Provide the [X, Y] coordinate of the cell's center where the given text is located.  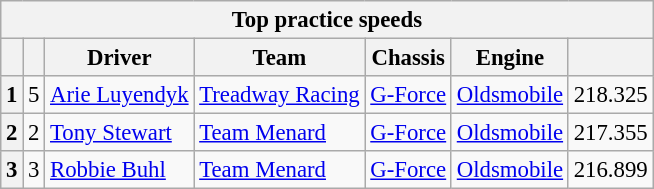
5 [34, 95]
1 [12, 95]
Top practice speeds [327, 20]
216.899 [610, 170]
Driver [120, 58]
Robbie Buhl [120, 170]
Team [280, 58]
Arie Luyendyk [120, 95]
Chassis [408, 58]
Engine [510, 58]
217.355 [610, 133]
218.325 [610, 95]
Treadway Racing [280, 95]
Tony Stewart [120, 133]
